Locate the cell with the specified text and output its (X, Y) center coordinate. 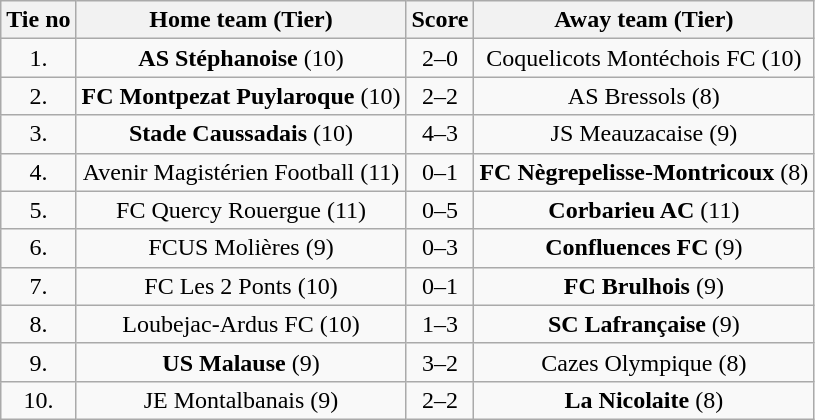
10. (38, 400)
FCUS Molières (9) (241, 248)
3. (38, 134)
FC Brulhois (9) (644, 286)
7. (38, 286)
Coquelicots Montéchois FC (10) (644, 58)
SC Lafrançaise (9) (644, 324)
AS Stéphanoise (10) (241, 58)
Loubejac-Ardus FC (10) (241, 324)
0–3 (440, 248)
AS Bressols (8) (644, 96)
4–3 (440, 134)
1–3 (440, 324)
Corbarieu AC (11) (644, 210)
FC Montpezat Puylaroque (10) (241, 96)
3–2 (440, 362)
0–5 (440, 210)
Confluences FC (9) (644, 248)
Cazes Olympique (8) (644, 362)
Home team (Tier) (241, 20)
US Malause (9) (241, 362)
FC Nègrepelisse-Montricoux (8) (644, 172)
Avenir Magistérien Football (11) (241, 172)
2–0 (440, 58)
8. (38, 324)
La Nicolaite (8) (644, 400)
9. (38, 362)
Tie no (38, 20)
Score (440, 20)
JE Montalbanais (9) (241, 400)
6. (38, 248)
FC Les 2 Ponts (10) (241, 286)
5. (38, 210)
JS Meauzacaise (9) (644, 134)
1. (38, 58)
FC Quercy Rouergue (11) (241, 210)
Stade Caussadais (10) (241, 134)
Away team (Tier) (644, 20)
2. (38, 96)
4. (38, 172)
